Capture the cell that displays the provided text and extract its [X, Y] central coordinate. 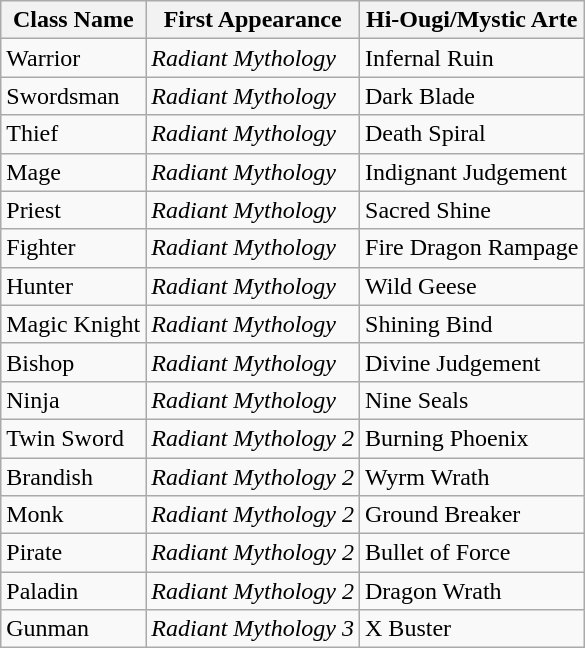
Bishop [74, 362]
Gunman [74, 629]
Ninja [74, 400]
Wyrm Wrath [472, 477]
Swordsman [74, 96]
Fighter [74, 248]
Monk [74, 515]
Dark Blade [472, 96]
Infernal Ruin [472, 58]
X Buster [472, 629]
Warrior [74, 58]
Divine Judgement [472, 362]
Fire Dragon Rampage [472, 248]
Shining Bind [472, 324]
Radiant Mythology 3 [253, 629]
Paladin [74, 591]
Dragon Wrath [472, 591]
Thief [74, 134]
Magic Knight [74, 324]
Class Name [74, 20]
Brandish [74, 477]
Mage [74, 172]
Wild Geese [472, 286]
First Appearance [253, 20]
Hi-Ougi/Mystic Arte [472, 20]
Hunter [74, 286]
Nine Seals [472, 400]
Sacred Shine [472, 210]
Death Spiral [472, 134]
Priest [74, 210]
Pirate [74, 553]
Twin Sword [74, 438]
Ground Breaker [472, 515]
Burning Phoenix [472, 438]
Bullet of Force [472, 553]
Indignant Judgement [472, 172]
